Determine the [X, Y] coordinate at the center of the cell enclosing the given text.  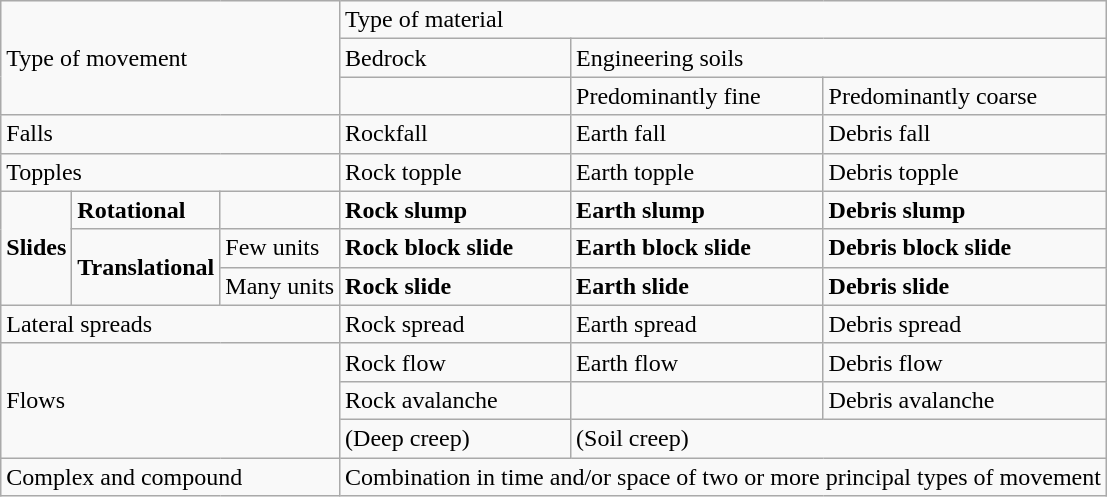
Translational [146, 267]
Rockfall [456, 134]
Rock block slide [456, 248]
Type of material [724, 20]
Debris topple [964, 172]
Rotational [146, 210]
Debris slump [964, 210]
Earth block slide [697, 248]
Rock slump [456, 210]
Type of movement [170, 58]
Lateral spreads [170, 324]
Engineering soils [839, 58]
Rock spread [456, 324]
Complex and compound [170, 477]
Debris block slide [964, 248]
Rock avalanche [456, 400]
Topples [170, 172]
Rock slide [456, 286]
Rock topple [456, 172]
Many units [280, 286]
(Soil creep) [839, 438]
Predominantly coarse [964, 96]
(Deep creep) [456, 438]
Predominantly fine [697, 96]
Flows [170, 400]
Debris avalanche [964, 400]
Earth spread [697, 324]
Falls [170, 134]
Bedrock [456, 58]
Few units [280, 248]
Earth slide [697, 286]
Slides [36, 248]
Debris slide [964, 286]
Rock flow [456, 362]
Earth slump [697, 210]
Combination in time and/or space of two or more principal types of movement [724, 477]
Earth fall [697, 134]
Earth topple [697, 172]
Debris fall [964, 134]
Debris spread [964, 324]
Earth flow [697, 362]
Debris flow [964, 362]
